Capture the cell that displays the provided text and extract its [X, Y] central coordinate. 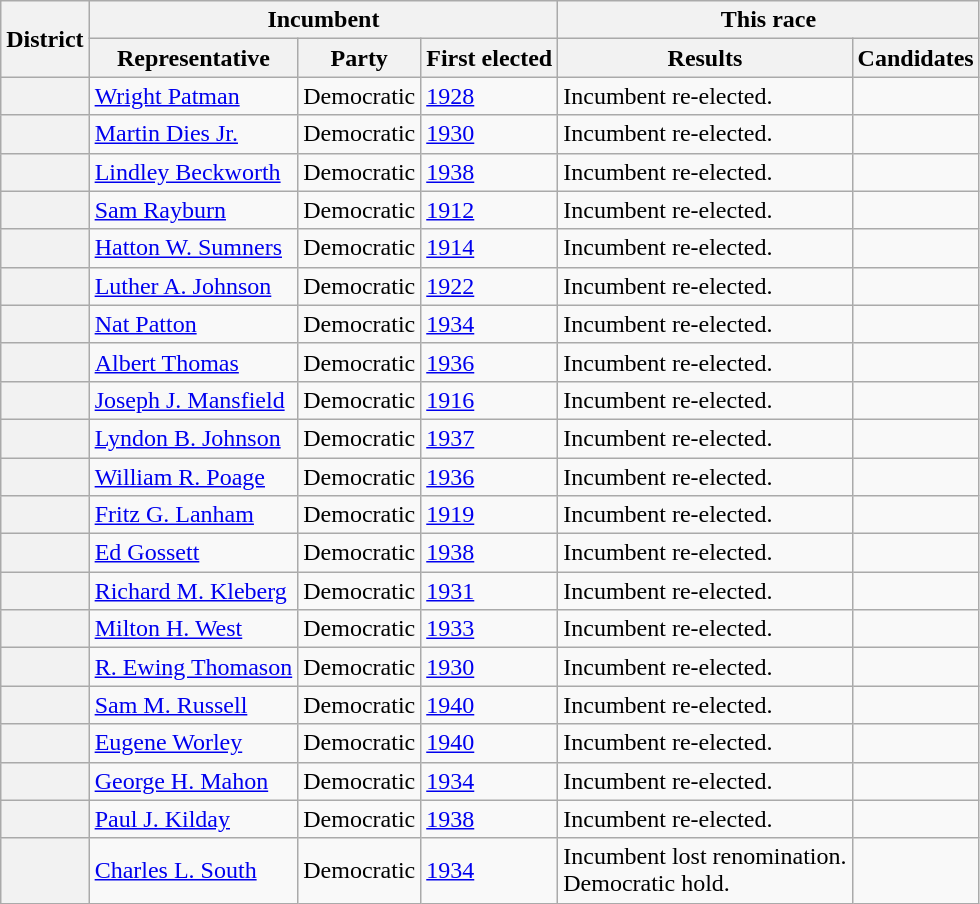
Ed Gossett [194, 553]
Eugene Worley [194, 743]
1931 [490, 591]
William R. Poage [194, 477]
1919 [490, 515]
Wright Patman [194, 96]
Martin Dies Jr. [194, 134]
R. Ewing Thomason [194, 667]
Fritz G. Lanham [194, 515]
Richard M. Kleberg [194, 591]
Luther A. Johnson [194, 286]
Candidates [916, 58]
Milton H. West [194, 629]
1922 [490, 286]
George H. Mahon [194, 781]
Representative [194, 58]
First elected [490, 58]
1937 [490, 438]
Charles L. South [194, 870]
Joseph J. Mansfield [194, 400]
Paul J. Kilday [194, 819]
Results [705, 58]
Incumbent [324, 20]
1916 [490, 400]
1933 [490, 629]
Sam Rayburn [194, 210]
Party [360, 58]
Incumbent lost renomination.Democratic hold. [705, 870]
Hatton W. Sumners [194, 248]
1928 [490, 96]
Lindley Beckworth [194, 172]
This race [768, 20]
Albert Thomas [194, 362]
1914 [490, 248]
District [45, 39]
Lyndon B. Johnson [194, 438]
Sam M. Russell [194, 705]
Nat Patton [194, 324]
1912 [490, 210]
